Scan for the cell matching the given text and deliver its (x, y) coordinate at center. 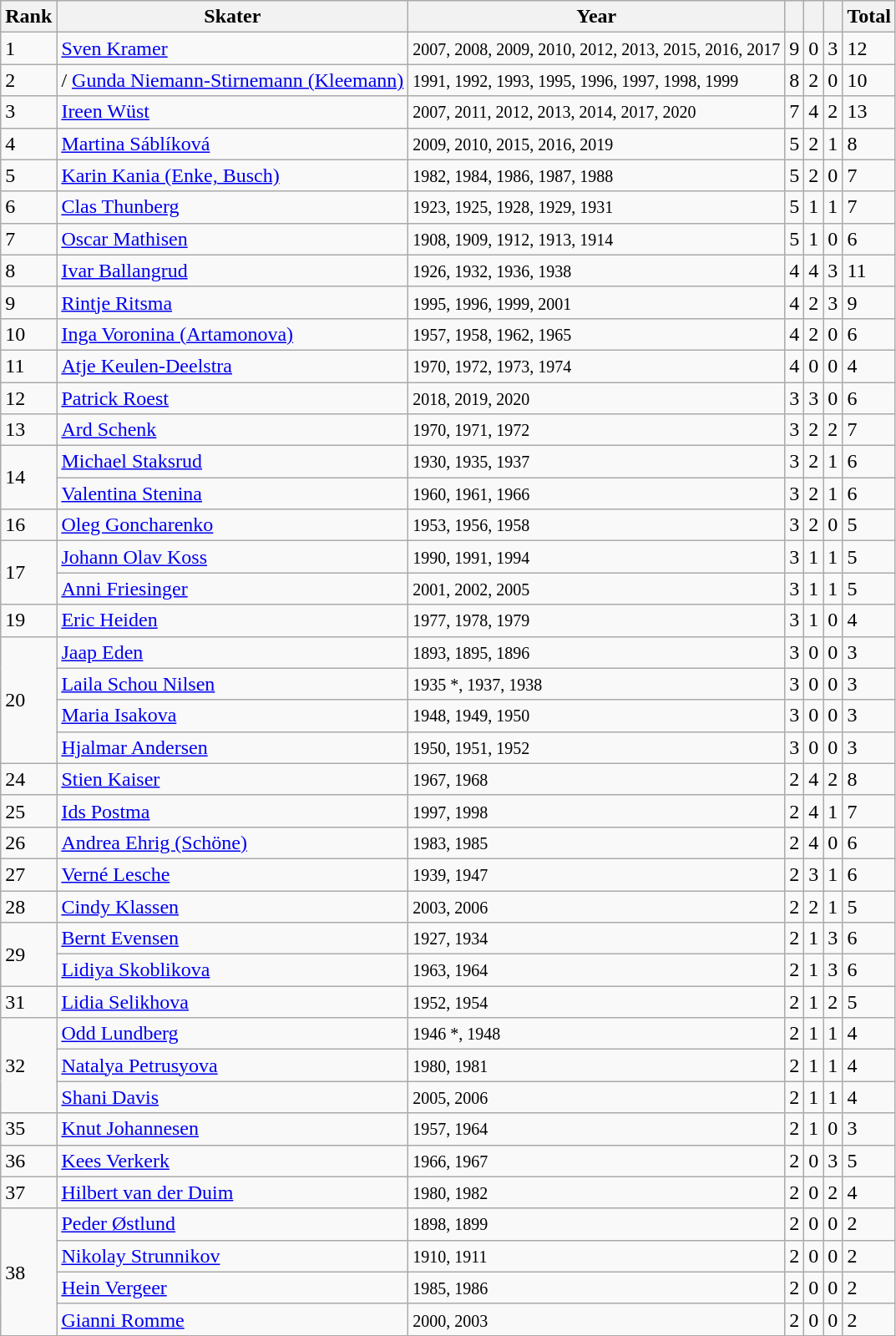
29 (28, 954)
1970, 1972, 1973, 1974 (596, 366)
1952, 1954 (596, 1002)
Ivar Ballangrud (232, 271)
37 (28, 1192)
1923, 1925, 1928, 1929, 1931 (596, 207)
2000, 2003 (596, 1319)
Hein Vergeer (232, 1288)
1953, 1956, 1958 (596, 525)
Stien Kaiser (232, 779)
2001, 2002, 2005 (596, 589)
1980, 1981 (596, 1065)
1966, 1967 (596, 1161)
1946 *, 1948 (596, 1034)
1898, 1899 (596, 1224)
2007, 2008, 2009, 2010, 2012, 2013, 2015, 2016, 2017 (596, 48)
Hjalmar Andersen (232, 747)
Patrick Roest (232, 398)
Laila Schou Nilsen (232, 684)
1983, 1985 (596, 843)
Ids Postma (232, 811)
Jaap Eden (232, 652)
Lidia Selikhova (232, 1002)
1950, 1951, 1952 (596, 747)
1893, 1895, 1896 (596, 652)
Rank (28, 17)
32 (28, 1065)
1967, 1968 (596, 779)
38 (28, 1272)
Total (869, 17)
Ard Schenk (232, 430)
Karin Kania (Enke, Busch) (232, 175)
Rintje Ritsma (232, 302)
Ireen Wüst (232, 112)
Year (596, 17)
Cindy Klassen (232, 906)
Skater (232, 17)
1960, 1961, 1966 (596, 493)
17 (28, 573)
36 (28, 1161)
26 (28, 843)
1935 *, 1937, 1938 (596, 684)
Anni Friesinger (232, 589)
24 (28, 779)
Odd Lundberg (232, 1034)
1997, 1998 (596, 811)
1908, 1909, 1912, 1913, 1914 (596, 239)
Oscar Mathisen (232, 239)
19 (28, 620)
/ Gunda Niemann-Stirnemann (Kleemann) (232, 80)
1957, 1958, 1962, 1965 (596, 334)
1948, 1949, 1950 (596, 716)
1977, 1978, 1979 (596, 620)
Hilbert van der Duim (232, 1192)
Gianni Romme (232, 1319)
1982, 1984, 1986, 1987, 1988 (596, 175)
Nikolay Strunnikov (232, 1256)
2007, 2011, 2012, 2013, 2014, 2017, 2020 (596, 112)
Verné Lesche (232, 874)
28 (28, 906)
1926, 1932, 1936, 1938 (596, 271)
Martina Sáblíková (232, 144)
1970, 1971, 1972 (596, 430)
Kees Verkerk (232, 1161)
1985, 1986 (596, 1288)
Knut Johannesen (232, 1129)
Valentina Stenina (232, 493)
Inga Voronina (Artamonova) (232, 334)
Atje Keulen-Deelstra (232, 366)
20 (28, 700)
2003, 2006 (596, 906)
14 (28, 478)
31 (28, 1002)
25 (28, 811)
Lidiya Skoblikova (232, 970)
1939, 1947 (596, 874)
Michael Staksrud (232, 462)
16 (28, 525)
1991, 1992, 1993, 1995, 1996, 1997, 1998, 1999 (596, 80)
Eric Heiden (232, 620)
1980, 1982 (596, 1192)
1963, 1964 (596, 970)
2018, 2019, 2020 (596, 398)
1910, 1911 (596, 1256)
Natalya Petrusyova (232, 1065)
35 (28, 1129)
1957, 1964 (596, 1129)
Johann Olav Koss (232, 557)
2005, 2006 (596, 1097)
Maria Isakova (232, 716)
1995, 1996, 1999, 2001 (596, 302)
1927, 1934 (596, 939)
Sven Kramer (232, 48)
Oleg Goncharenko (232, 525)
1930, 1935, 1937 (596, 462)
1990, 1991, 1994 (596, 557)
Andrea Ehrig (Schöne) (232, 843)
Shani Davis (232, 1097)
2009, 2010, 2015, 2016, 2019 (596, 144)
Bernt Evensen (232, 939)
Peder Østlund (232, 1224)
Clas Thunberg (232, 207)
27 (28, 874)
